Output the [x, y] coordinate of the center of the cell containing the given text.  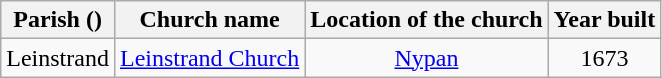
Leinstrand [58, 58]
1673 [604, 58]
Year built [604, 20]
Location of the church [426, 20]
Parish () [58, 20]
Leinstrand Church [209, 58]
Church name [209, 20]
Nypan [426, 58]
